Return the [x, y] coordinate for the center point of the cell that contains the specified text.  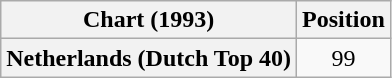
Netherlands (Dutch Top 40) [149, 58]
99 [344, 58]
Position [344, 20]
Chart (1993) [149, 20]
